Extract the (X, Y) coordinate from the center of the cell holding the provided text.  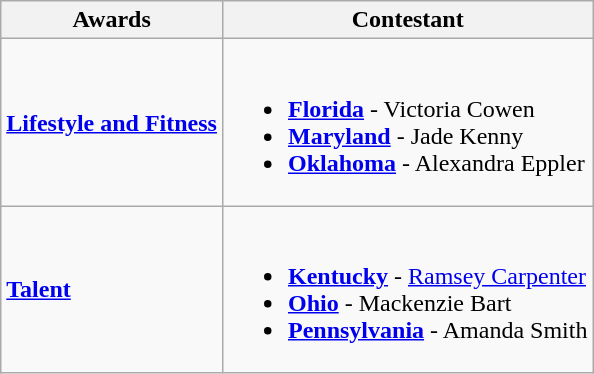
Kentucky - Ramsey Carpenter Ohio - Mackenzie Bart Pennsylvania - Amanda Smith (407, 290)
Lifestyle and Fitness (112, 122)
Talent (112, 290)
Florida - Victoria Cowen Maryland - Jade Kenny Oklahoma - Alexandra Eppler (407, 122)
Contestant (407, 20)
Awards (112, 20)
